Locate the cell with the specified text and output its (x, y) center coordinate. 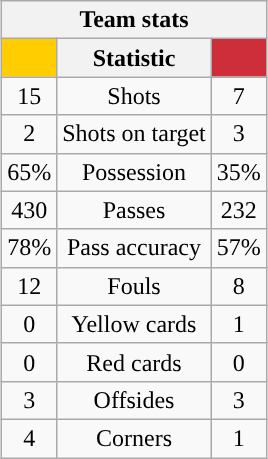
Fouls (134, 286)
57% (238, 248)
15 (30, 96)
8 (238, 286)
Statistic (134, 58)
Shots (134, 96)
Pass accuracy (134, 248)
Team stats (134, 20)
2 (30, 134)
Corners (134, 438)
232 (238, 210)
78% (30, 248)
Shots on target (134, 134)
Offsides (134, 400)
430 (30, 210)
Yellow cards (134, 324)
65% (30, 172)
7 (238, 96)
Passes (134, 210)
12 (30, 286)
35% (238, 172)
4 (30, 438)
Red cards (134, 362)
Possession (134, 172)
